Search for the cell housing the specified text and yield its (x, y) center coordinate. 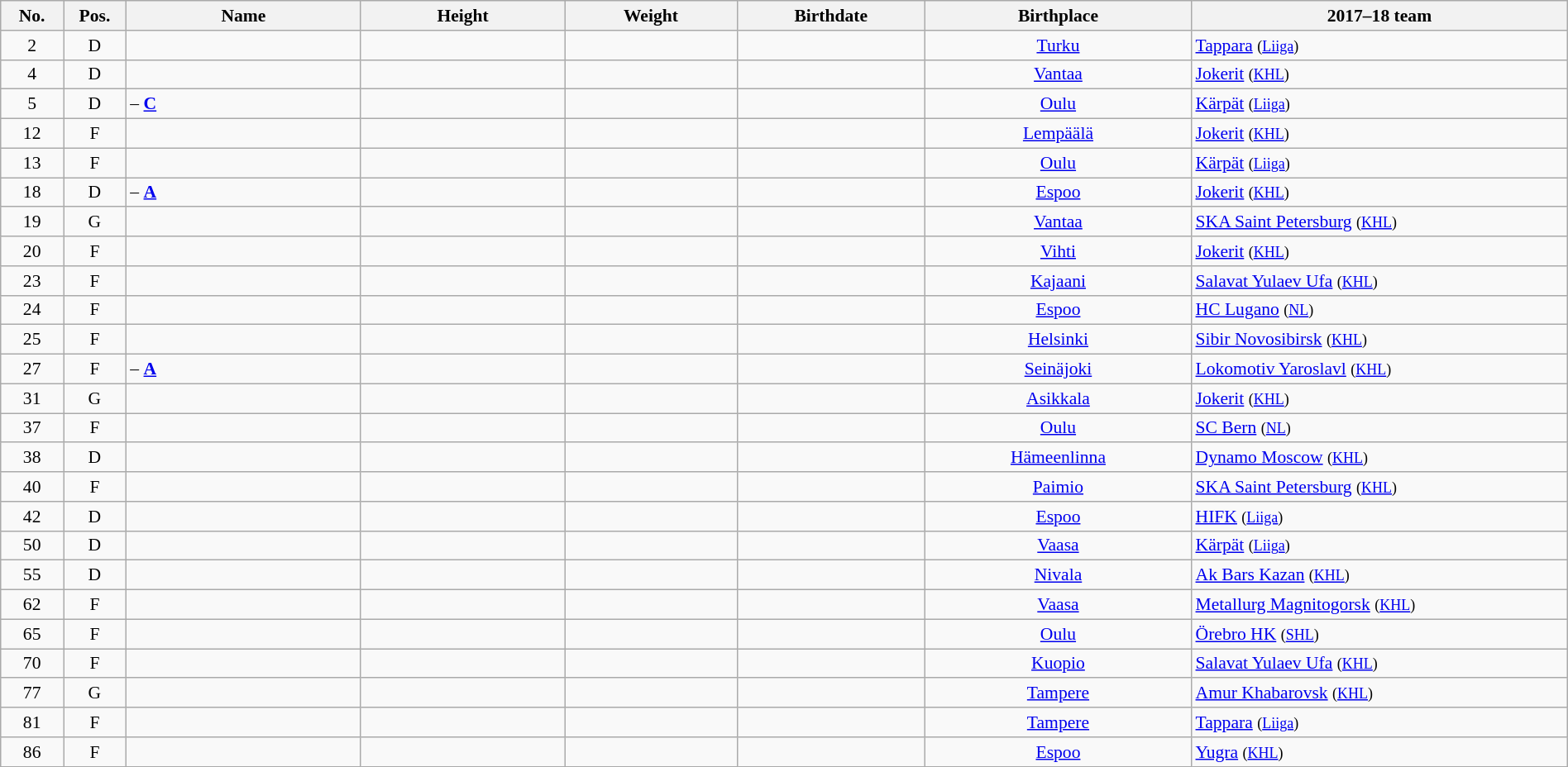
12 (32, 134)
Birthdate (830, 16)
62 (32, 605)
Kuopio (1058, 664)
Vihti (1058, 251)
Seinäjoki (1058, 369)
Helsinki (1058, 340)
13 (32, 163)
70 (32, 664)
Nivala (1058, 575)
Lempäälä (1058, 134)
Lokomotiv Yaroslavl (KHL) (1379, 369)
18 (32, 193)
38 (32, 458)
Sibir Novosibirsk (KHL) (1379, 340)
Turku (1058, 45)
2 (32, 45)
HC Lugano (NL) (1379, 310)
2017–18 team (1379, 16)
SC Bern (NL) (1379, 428)
Ak Bars Kazan (KHL) (1379, 575)
23 (32, 281)
– C (243, 104)
Name (243, 16)
55 (32, 575)
4 (32, 74)
No. (32, 16)
77 (32, 693)
65 (32, 634)
HIFK (Liiga) (1379, 517)
25 (32, 340)
5 (32, 104)
24 (32, 310)
27 (32, 369)
40 (32, 487)
Hämeenlinna (1058, 458)
Dynamo Moscow (KHL) (1379, 458)
Yugra (KHL) (1379, 752)
Örebro HK (SHL) (1379, 634)
Kajaani (1058, 281)
37 (32, 428)
86 (32, 752)
Height (462, 16)
20 (32, 251)
Birthplace (1058, 16)
31 (32, 398)
19 (32, 222)
42 (32, 517)
Metallurg Magnitogorsk (KHL) (1379, 605)
Paimio (1058, 487)
Amur Khabarovsk (KHL) (1379, 693)
Weight (651, 16)
Asikkala (1058, 398)
81 (32, 722)
50 (32, 545)
Pos. (95, 16)
